Provide the (x, y) coordinate of the cell's center where the given text is located.  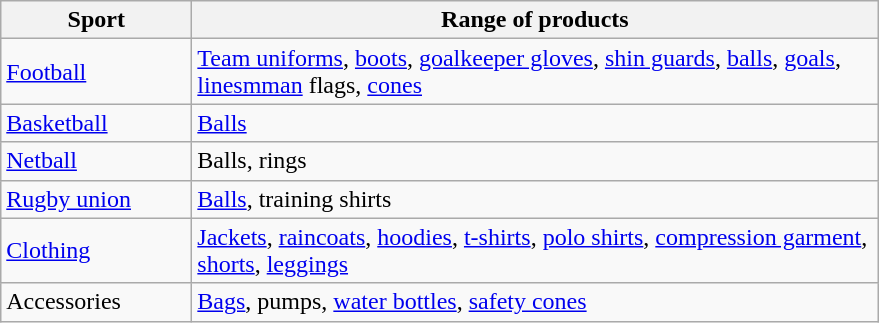
Football (96, 72)
Bags, pumps, water bottles, safety cones (535, 302)
Netball (96, 161)
Balls, training shirts (535, 199)
Balls, rings (535, 161)
Range of products (535, 20)
Jackets, raincoats, hoodies, t-shirts, polo shirts, compression garment, shorts, leggings (535, 250)
Basketball (96, 123)
Accessories (96, 302)
Balls (535, 123)
Team uniforms, boots, goalkeeper gloves, shin guards, balls, goals, linesmman flags, cones (535, 72)
Rugby union (96, 199)
Sport (96, 20)
Clothing (96, 250)
